Find where the given text appears and provide that cell's center as [X, Y] coordinate. 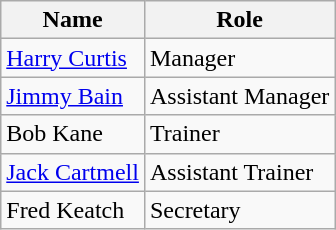
Fred Keatch [73, 210]
Assistant Manager [239, 96]
Role [239, 20]
Secretary [239, 210]
Harry Curtis [73, 58]
Assistant Trainer [239, 172]
Trainer [239, 134]
Name [73, 20]
Manager [239, 58]
Bob Kane [73, 134]
Jimmy Bain [73, 96]
Jack Cartmell [73, 172]
